Locate the cell with the specified text and output its (x, y) center coordinate. 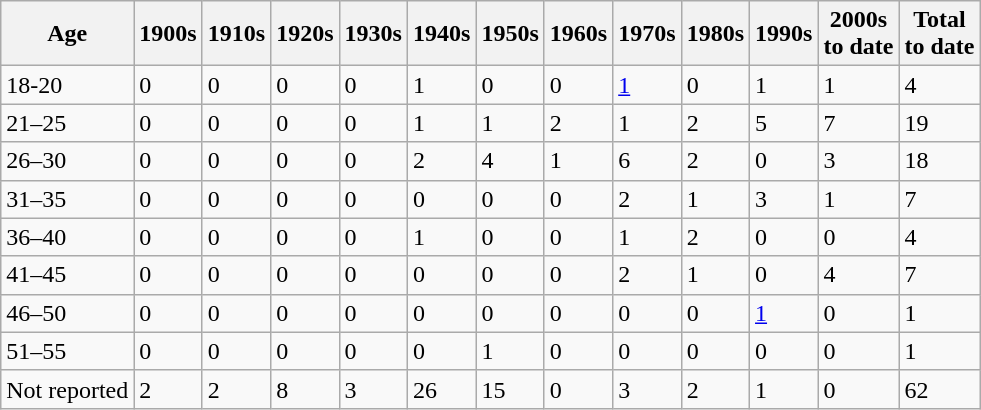
26 (441, 389)
8 (305, 389)
Not reported (68, 389)
5 (784, 123)
41–45 (68, 275)
15 (510, 389)
19 (940, 123)
21–25 (68, 123)
2000sto date (858, 34)
1910s (236, 34)
1960s (578, 34)
46–50 (68, 313)
1950s (510, 34)
Age (68, 34)
1920s (305, 34)
6 (647, 161)
1930s (373, 34)
Totalto date (940, 34)
51–55 (68, 351)
18-20 (68, 85)
31–35 (68, 199)
1990s (784, 34)
1970s (647, 34)
1940s (441, 34)
26–30 (68, 161)
1980s (715, 34)
36–40 (68, 237)
18 (940, 161)
1900s (168, 34)
62 (940, 389)
